Return the (x, y) coordinate for the center point of the cell that contains the specified text.  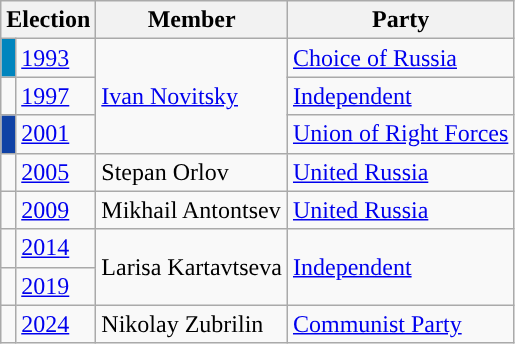
2005 (56, 172)
Mikhail Antontsev (192, 210)
2024 (56, 324)
2014 (56, 248)
1997 (56, 96)
Choice of Russia (400, 58)
Larisa Kartavtseva (192, 267)
2019 (56, 286)
Nikolay Zubrilin (192, 324)
Stepan Orlov (192, 172)
Communist Party (400, 324)
Ivan Novitsky (192, 96)
1993 (56, 58)
2001 (56, 134)
Election (48, 20)
Member (192, 20)
2009 (56, 210)
Party (400, 20)
Union of Right Forces (400, 134)
